Identify which cell holds the provided text, then report its (x, y) central coordinate. 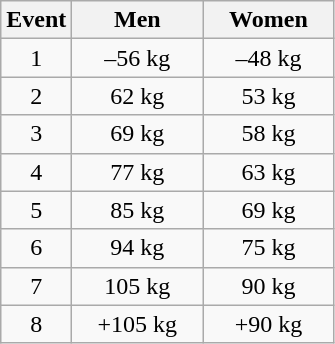
53 kg (268, 96)
6 (36, 248)
94 kg (138, 248)
Men (138, 20)
–56 kg (138, 58)
+105 kg (138, 324)
4 (36, 172)
5 (36, 210)
62 kg (138, 96)
63 kg (268, 172)
1 (36, 58)
Event (36, 20)
Women (268, 20)
77 kg (138, 172)
90 kg (268, 286)
–48 kg (268, 58)
105 kg (138, 286)
58 kg (268, 134)
+90 kg (268, 324)
3 (36, 134)
7 (36, 286)
75 kg (268, 248)
85 kg (138, 210)
2 (36, 96)
8 (36, 324)
